Locate the cell with the specified text and output its (X, Y) center coordinate. 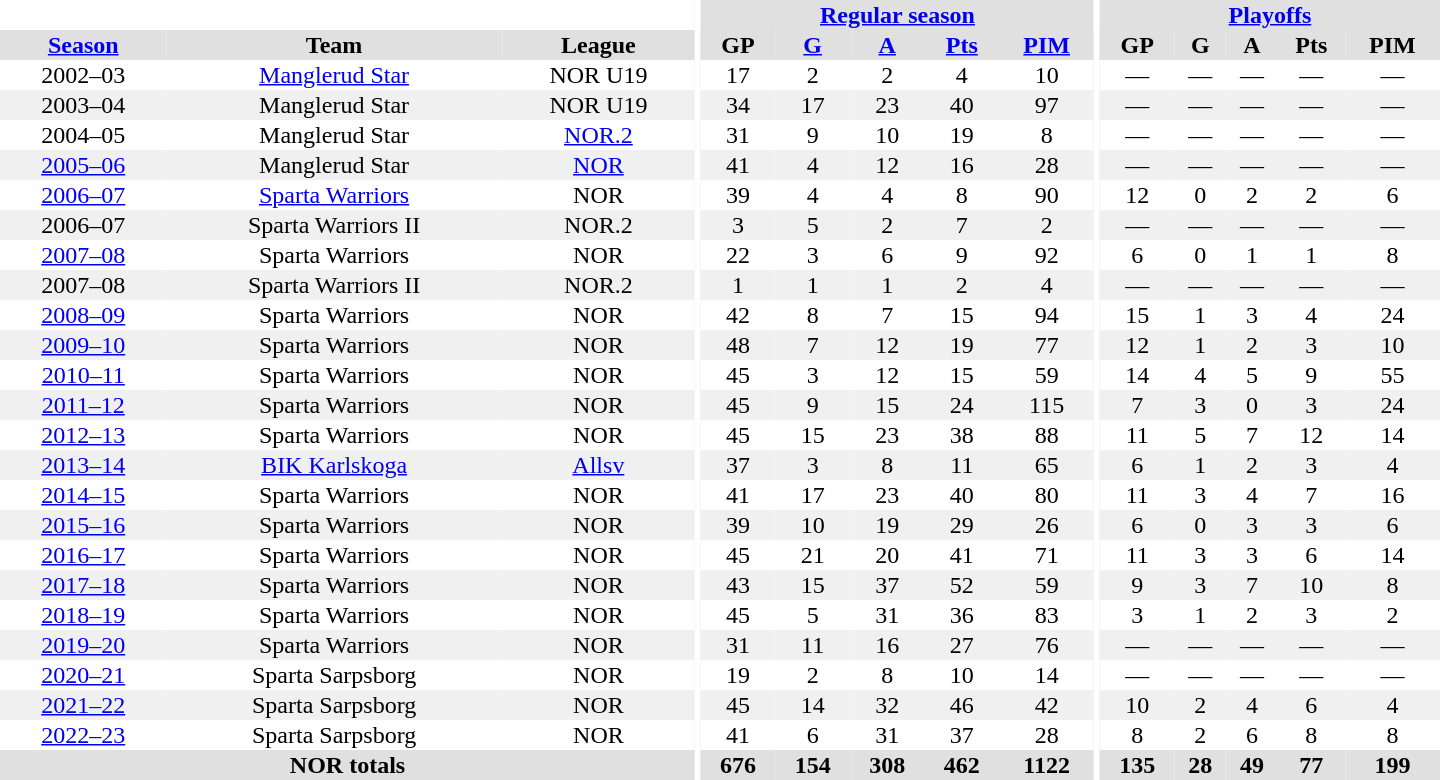
55 (1392, 375)
115 (1046, 405)
League (598, 45)
2020–21 (83, 675)
21 (812, 555)
90 (1046, 195)
26 (1046, 525)
2022–23 (83, 735)
20 (888, 555)
88 (1046, 435)
48 (738, 345)
199 (1392, 765)
36 (962, 615)
462 (962, 765)
43 (738, 585)
1122 (1046, 765)
2005–06 (83, 165)
2012–13 (83, 435)
2019–20 (83, 645)
2004–05 (83, 135)
2017–18 (83, 585)
154 (812, 765)
2009–10 (83, 345)
NOR totals (348, 765)
32 (888, 705)
52 (962, 585)
Team (334, 45)
2008–09 (83, 315)
76 (1046, 645)
Playoffs (1270, 15)
2015–16 (83, 525)
22 (738, 255)
38 (962, 435)
94 (1046, 315)
80 (1046, 495)
46 (962, 705)
2021–22 (83, 705)
49 (1252, 765)
83 (1046, 615)
2002–03 (83, 75)
2018–19 (83, 615)
92 (1046, 255)
65 (1046, 465)
676 (738, 765)
BIK Karlskoga (334, 465)
Season (83, 45)
2013–14 (83, 465)
2010–11 (83, 375)
Regular season (898, 15)
27 (962, 645)
71 (1046, 555)
29 (962, 525)
97 (1046, 105)
2014–15 (83, 495)
135 (1138, 765)
308 (888, 765)
2016–17 (83, 555)
2003–04 (83, 105)
34 (738, 105)
2011–12 (83, 405)
Allsv (598, 465)
